Scan for the cell matching the given text and deliver its [X, Y] coordinate at center. 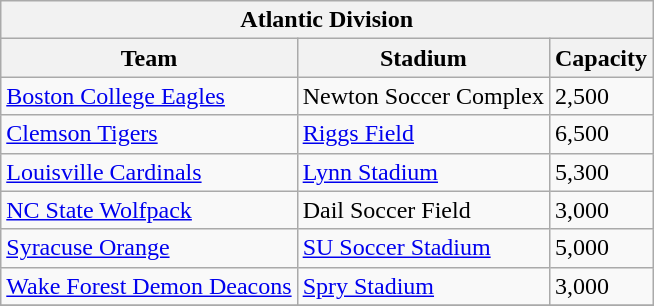
2,500 [600, 96]
Spry Stadium [423, 286]
NC State Wolfpack [149, 210]
Boston College Eagles [149, 96]
5,300 [600, 172]
Dail Soccer Field [423, 210]
Atlantic Division [327, 20]
Stadium [423, 58]
Clemson Tigers [149, 134]
Team [149, 58]
Syracuse Orange [149, 248]
Riggs Field [423, 134]
5,000 [600, 248]
SU Soccer Stadium [423, 248]
Lynn Stadium [423, 172]
6,500 [600, 134]
Louisville Cardinals [149, 172]
Capacity [600, 58]
Wake Forest Demon Deacons [149, 286]
Newton Soccer Complex [423, 96]
